Output the (X, Y) coordinate of the center of the cell containing the given text.  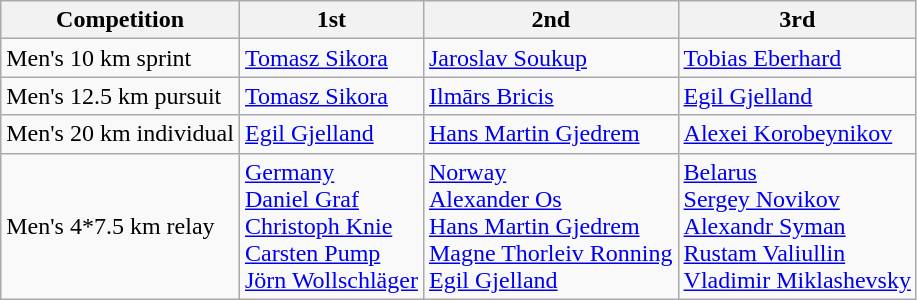
Men's 4*7.5 km relay (120, 226)
Alexei Korobeynikov (797, 134)
Jaroslav Soukup (550, 58)
1st (331, 20)
Ilmārs Bricis (550, 96)
3rd (797, 20)
NorwayAlexander OsHans Martin GjedremMagne Thorleiv RonningEgil Gjelland (550, 226)
2nd (550, 20)
Men's 12.5 km pursuit (120, 96)
Tobias Eberhard (797, 58)
Men's 20 km individual (120, 134)
Hans Martin Gjedrem (550, 134)
Men's 10 km sprint (120, 58)
GermanyDaniel GrafChristoph KnieCarsten PumpJörn Wollschläger (331, 226)
BelarusSergey NovikovAlexandr SymanRustam ValiullinVladimir Miklashevsky (797, 226)
Competition (120, 20)
